Find where the given text appears and provide that cell's center as (X, Y) coordinate. 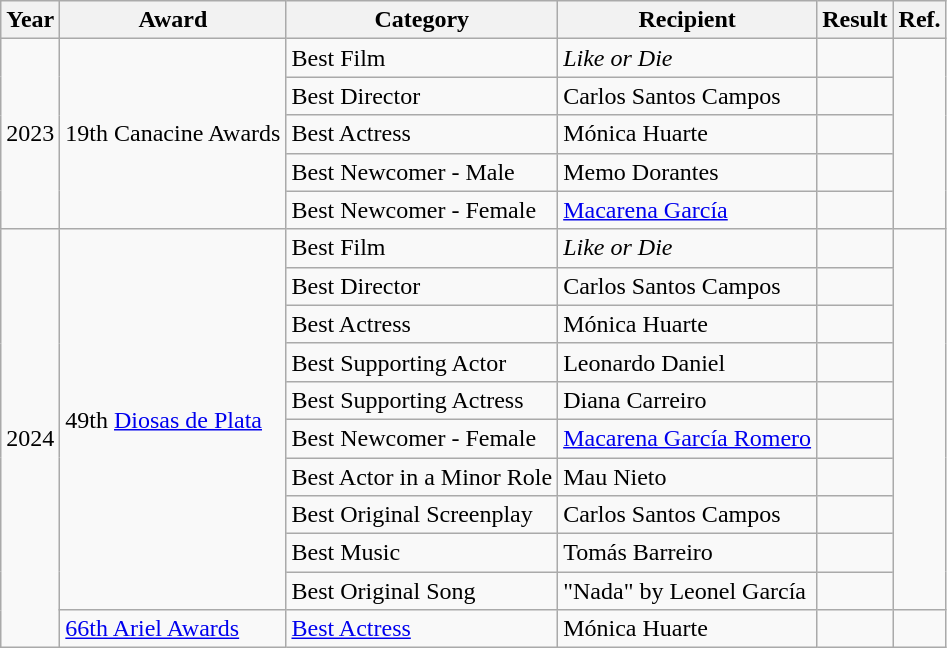
Category (422, 20)
Best Supporting Actress (422, 400)
Best Actor in a Minor Role (422, 477)
Mau Nieto (688, 477)
Best Supporting Actor (422, 362)
Award (173, 20)
"Nada" by Leonel García (688, 591)
49th Diosas de Plata (173, 420)
Diana Carreiro (688, 400)
Year (30, 20)
Best Newcomer - Male (422, 172)
66th Ariel Awards (173, 629)
2024 (30, 438)
Ref. (920, 20)
Recipient (688, 20)
Best Music (422, 553)
Macarena García (688, 210)
2023 (30, 134)
Memo Dorantes (688, 172)
Result (855, 20)
Macarena García Romero (688, 438)
Tomás Barreiro (688, 553)
Best Original Screenplay (422, 515)
Leonardo Daniel (688, 362)
19th Canacine Awards (173, 134)
Best Original Song (422, 591)
